Locate the cell with the specified text and output its (x, y) center coordinate. 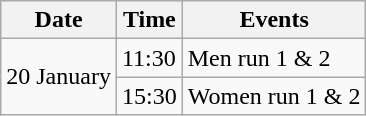
Women run 1 & 2 (274, 96)
11:30 (149, 58)
Men run 1 & 2 (274, 58)
Time (149, 20)
20 January (59, 77)
15:30 (149, 96)
Events (274, 20)
Date (59, 20)
